For the text-containing cell, return its midpoint in [X, Y] coordinate format. 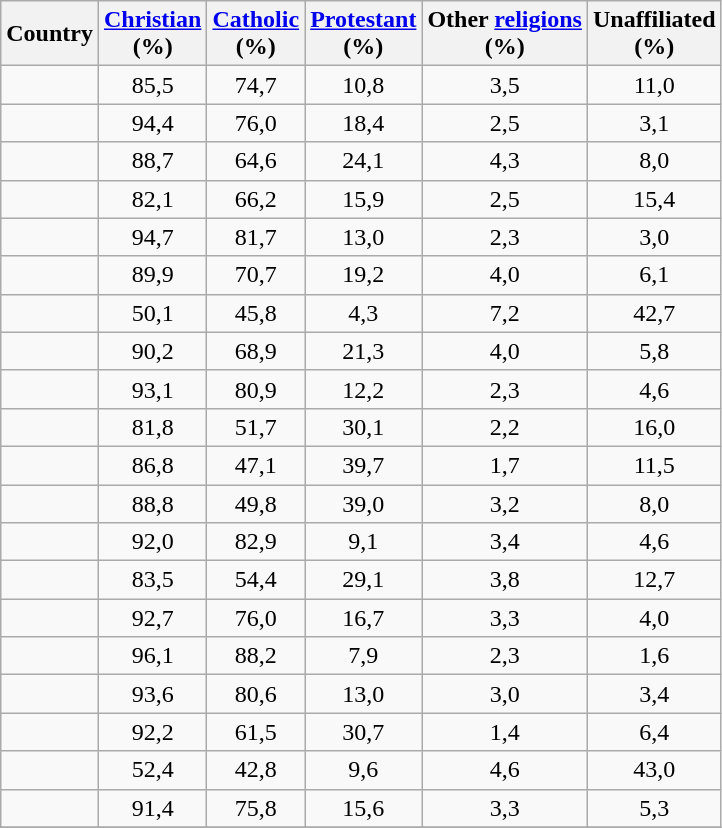
90,2 [152, 351]
16,7 [364, 618]
82,9 [256, 542]
39,7 [364, 465]
9,6 [364, 770]
6,1 [654, 275]
88,2 [256, 656]
89,9 [152, 275]
51,7 [256, 427]
96,1 [152, 656]
19,2 [364, 275]
64,6 [256, 161]
94,7 [152, 237]
29,1 [364, 580]
66,2 [256, 199]
3,2 [505, 503]
11,5 [654, 465]
70,7 [256, 275]
1,6 [654, 656]
86,8 [152, 465]
30,1 [364, 427]
12,7 [654, 580]
93,6 [152, 694]
43,0 [654, 770]
52,4 [152, 770]
1,4 [505, 732]
15,9 [364, 199]
Other religions(%) [505, 34]
15,4 [654, 199]
50,1 [152, 313]
85,5 [152, 85]
83,5 [152, 580]
80,9 [256, 389]
42,7 [654, 313]
81,7 [256, 237]
68,9 [256, 351]
49,8 [256, 503]
80,6 [256, 694]
92,2 [152, 732]
88,8 [152, 503]
75,8 [256, 808]
7,2 [505, 313]
12,2 [364, 389]
91,4 [152, 808]
30,7 [364, 732]
92,7 [152, 618]
54,4 [256, 580]
45,8 [256, 313]
Christian(%) [152, 34]
3,5 [505, 85]
92,0 [152, 542]
2,2 [505, 427]
24,1 [364, 161]
39,0 [364, 503]
5,8 [654, 351]
94,4 [152, 123]
11,0 [654, 85]
47,1 [256, 465]
21,3 [364, 351]
10,8 [364, 85]
Unaffiliated(%) [654, 34]
88,7 [152, 161]
9,1 [364, 542]
93,1 [152, 389]
15,6 [364, 808]
82,1 [152, 199]
Catholic(%) [256, 34]
Protestant(%) [364, 34]
3,1 [654, 123]
18,4 [364, 123]
5,3 [654, 808]
6,4 [654, 732]
42,8 [256, 770]
16,0 [654, 427]
7,9 [364, 656]
1,7 [505, 465]
Country [50, 34]
3,8 [505, 580]
81,8 [152, 427]
61,5 [256, 732]
74,7 [256, 85]
